Provide the (x, y) coordinate of the cell's center where the given text is located.  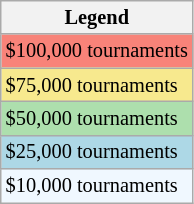
$75,000 tournaments (97, 85)
Legend (97, 17)
$10,000 tournaments (97, 186)
$100,000 tournaments (97, 51)
$50,000 tournaments (97, 118)
$25,000 tournaments (97, 152)
